Identify which cell holds the provided text, then report its [x, y] central coordinate. 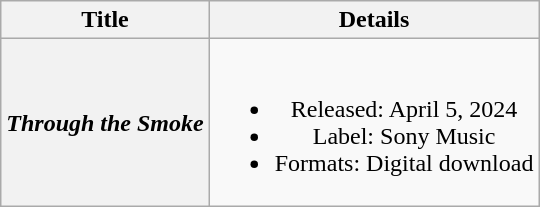
Released: April 5, 2024Label: Sony MusicFormats: Digital download [374, 122]
Through the Smoke [105, 122]
Details [374, 20]
Title [105, 20]
